Find where the given text appears and provide that cell's center as [x, y] coordinate. 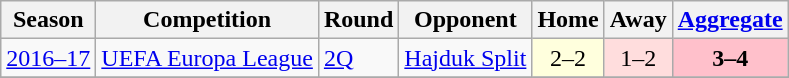
2Q [358, 58]
Season [48, 20]
2016–17 [48, 58]
Competition [208, 20]
Hajduk Split [466, 58]
UEFA Europa League [208, 58]
Aggregate [730, 20]
2–2 [568, 58]
3–4 [730, 58]
Round [358, 20]
Opponent [466, 20]
1–2 [638, 58]
Home [568, 20]
Away [638, 20]
